Detect which cell encompasses the target text, then output its (x, y) center coordinate. 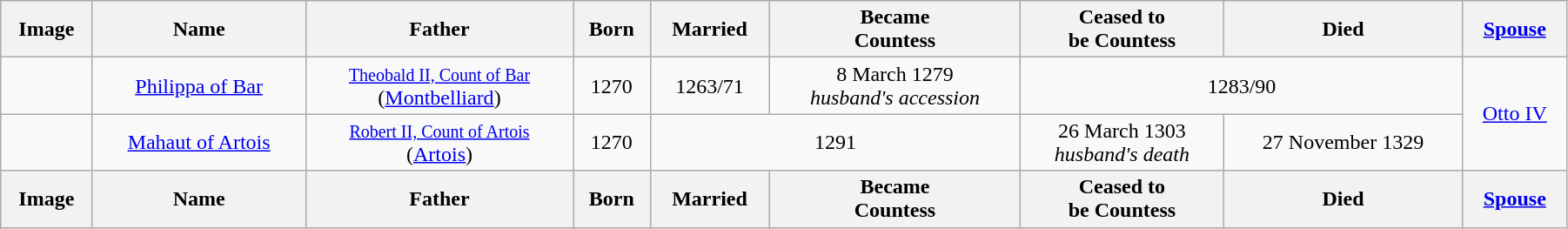
27 November 1329 (1344, 143)
1263/71 (710, 85)
Otto IV (1514, 114)
26 March 1303husband's death (1122, 143)
Theobald II, Count of Bar(Montbelliard) (439, 85)
Robert II, Count of Artois(Artois) (439, 143)
1283/90 (1242, 85)
Philippa of Bar (198, 85)
Mahaut of Artois (198, 143)
8 March 1279husband's accession (895, 85)
1291 (835, 143)
